Locate the cell with the specified text and output its (x, y) center coordinate. 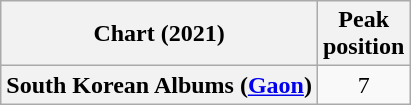
Chart (2021) (160, 34)
7 (363, 85)
Peakposition (363, 34)
South Korean Albums (Gaon) (160, 85)
